Determine the (x, y) coordinate at the center of the cell enclosing the given text.  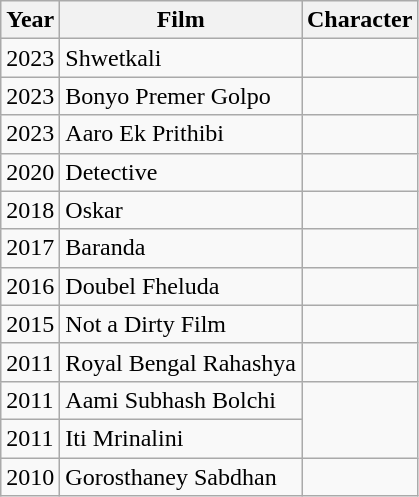
Not a Dirty Film (181, 324)
Character (360, 20)
Oskar (181, 210)
2020 (30, 172)
Baranda (181, 248)
Film (181, 20)
Royal Bengal Rahashya (181, 362)
Iti Mrinalini (181, 438)
2018 (30, 210)
Aami Subhash Bolchi (181, 400)
Aaro Ek Prithibi (181, 134)
Doubel Fheluda (181, 286)
Bonyo Premer Golpo (181, 96)
2016 (30, 286)
2015 (30, 324)
Detective (181, 172)
Gorosthaney Sabdhan (181, 477)
Shwetkali (181, 58)
Year (30, 20)
2017 (30, 248)
2010 (30, 477)
